Extract the [X, Y] coordinate from the center of the cell holding the provided text.  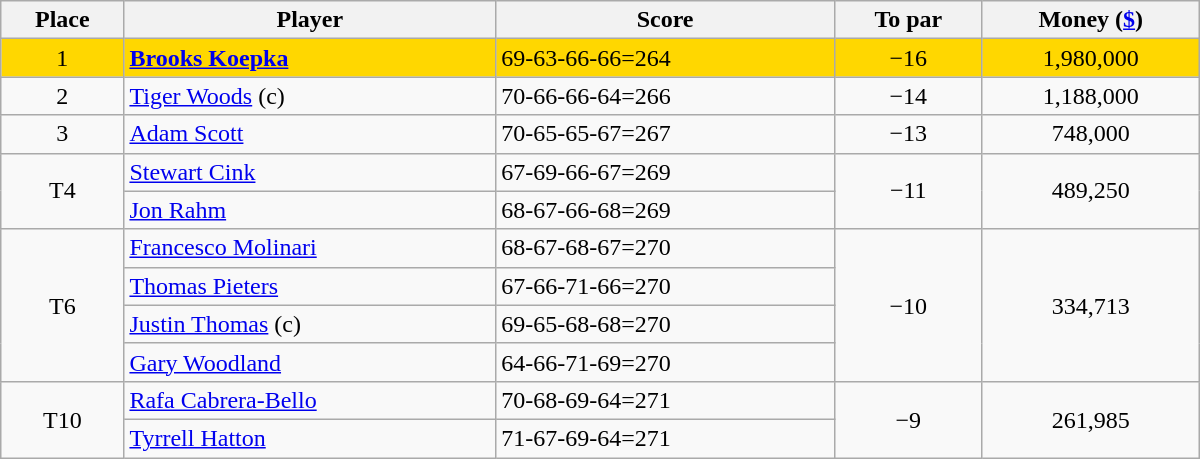
Francesco Molinari [310, 248]
Gary Woodland [310, 362]
1,188,000 [1090, 96]
71-67-69-64=271 [666, 438]
69-63-66-66=264 [666, 58]
−11 [908, 191]
Score [666, 20]
1,980,000 [1090, 58]
Player [310, 20]
Stewart Cink [310, 172]
334,713 [1090, 305]
−16 [908, 58]
67-66-71-66=270 [666, 286]
T6 [62, 305]
Justin Thomas (c) [310, 324]
To par [908, 20]
68-67-66-68=269 [666, 210]
−10 [908, 305]
69-65-68-68=270 [666, 324]
T4 [62, 191]
70-68-69-64=271 [666, 400]
1 [62, 58]
Rafa Cabrera-Bello [310, 400]
Tyrrell Hatton [310, 438]
70-65-65-67=267 [666, 134]
Tiger Woods (c) [310, 96]
68-67-68-67=270 [666, 248]
3 [62, 134]
Thomas Pieters [310, 286]
748,000 [1090, 134]
Adam Scott [310, 134]
T10 [62, 419]
261,985 [1090, 419]
Brooks Koepka [310, 58]
489,250 [1090, 191]
−9 [908, 419]
Jon Rahm [310, 210]
64-66-71-69=270 [666, 362]
−13 [908, 134]
Money ($) [1090, 20]
67-69-66-67=269 [666, 172]
70-66-66-64=266 [666, 96]
−14 [908, 96]
Place [62, 20]
2 [62, 96]
